Return [x, y] of the center of cell containing provided text 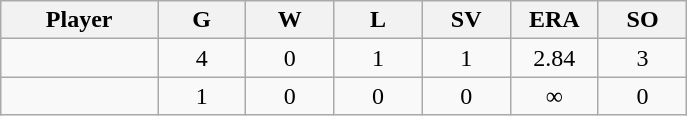
L [378, 20]
2.84 [554, 58]
4 [202, 58]
G [202, 20]
ERA [554, 20]
3 [642, 58]
Player [80, 20]
W [290, 20]
SO [642, 20]
SV [466, 20]
∞ [554, 96]
